Detect which cell encompasses the target text, then output its (x, y) center coordinate. 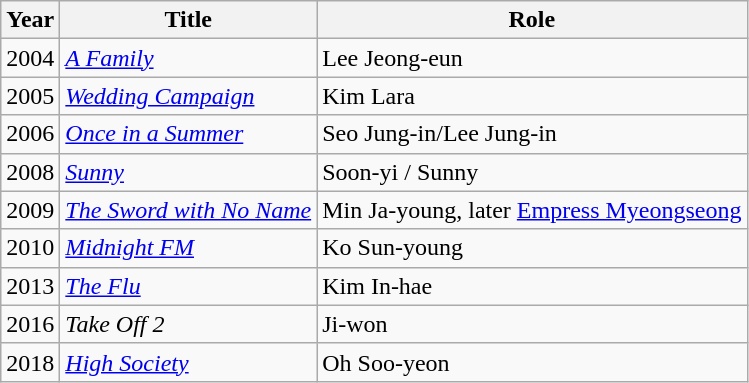
Midnight FM (188, 248)
2004 (30, 58)
Take Off 2 (188, 324)
The Sword with No Name (188, 210)
Oh Soo-yeon (532, 362)
2013 (30, 286)
Ji-won (532, 324)
Title (188, 20)
2010 (30, 248)
Kim In-hae (532, 286)
2016 (30, 324)
2018 (30, 362)
Wedding Campaign (188, 96)
2006 (30, 134)
Year (30, 20)
2008 (30, 172)
The Flu (188, 286)
Kim Lara (532, 96)
Ko Sun-young (532, 248)
2009 (30, 210)
High Society (188, 362)
Role (532, 20)
A Family (188, 58)
Min Ja-young, later Empress Myeongseong (532, 210)
Seo Jung-in/Lee Jung-in (532, 134)
Lee Jeong-eun (532, 58)
Once in a Summer (188, 134)
Sunny (188, 172)
2005 (30, 96)
Soon-yi / Sunny (532, 172)
